Identify which cell holds the provided text, then report its (X, Y) central coordinate. 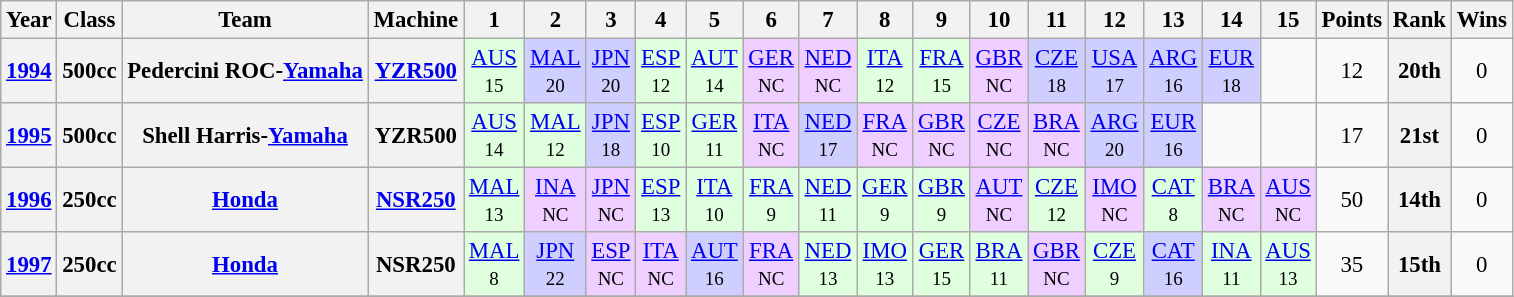
CAT16 (1174, 264)
Class (90, 20)
5 (714, 20)
GER9 (885, 200)
JPN18 (611, 136)
EUR18 (1232, 72)
Points (1352, 20)
FRA9 (771, 200)
Machine (416, 20)
ITA12 (885, 72)
NED17 (828, 136)
AUS13 (1288, 264)
8 (885, 20)
15th (1420, 264)
NED13 (828, 264)
1 (494, 20)
ITA10 (714, 200)
INA11 (1232, 264)
AUSNC (1288, 200)
JPN20 (611, 72)
Rank (1420, 20)
MAL12 (556, 136)
AUT14 (714, 72)
ESP13 (661, 200)
1996 (29, 200)
Wins (1482, 20)
4 (661, 20)
FRA15 (942, 72)
1997 (29, 264)
GER15 (942, 264)
JPNNC (611, 200)
MAL13 (494, 200)
Shell Harris-Yamaha (245, 136)
NED11 (828, 200)
GBR9 (942, 200)
AUS15 (494, 72)
35 (1352, 264)
1994 (29, 72)
Team (245, 20)
IMO13 (885, 264)
ARG16 (1174, 72)
ESP10 (661, 136)
17 (1352, 136)
CZE12 (1056, 200)
EUR16 (1174, 136)
BRA11 (998, 264)
13 (1174, 20)
1995 (29, 136)
GERNC (771, 72)
9 (942, 20)
ESP12 (661, 72)
AUTNC (998, 200)
7 (828, 20)
JPN22 (556, 264)
Year (29, 20)
USA17 (1114, 72)
INANC (556, 200)
AUT16 (714, 264)
ESPNC (611, 264)
21st (1420, 136)
3 (611, 20)
14 (1232, 20)
11 (1056, 20)
14th (1420, 200)
ARG20 (1114, 136)
Pedercini ROC-Yamaha (245, 72)
GER11 (714, 136)
10 (998, 20)
NEDNC (828, 72)
20th (1420, 72)
50 (1352, 200)
15 (1288, 20)
CAT8 (1174, 200)
2 (556, 20)
CZE9 (1114, 264)
MAL8 (494, 264)
AUS14 (494, 136)
CZENC (998, 136)
6 (771, 20)
MAL20 (556, 72)
IMONC (1114, 200)
CZE18 (1056, 72)
